Extract the (x, y) coordinate from the center of the cell holding the provided text.  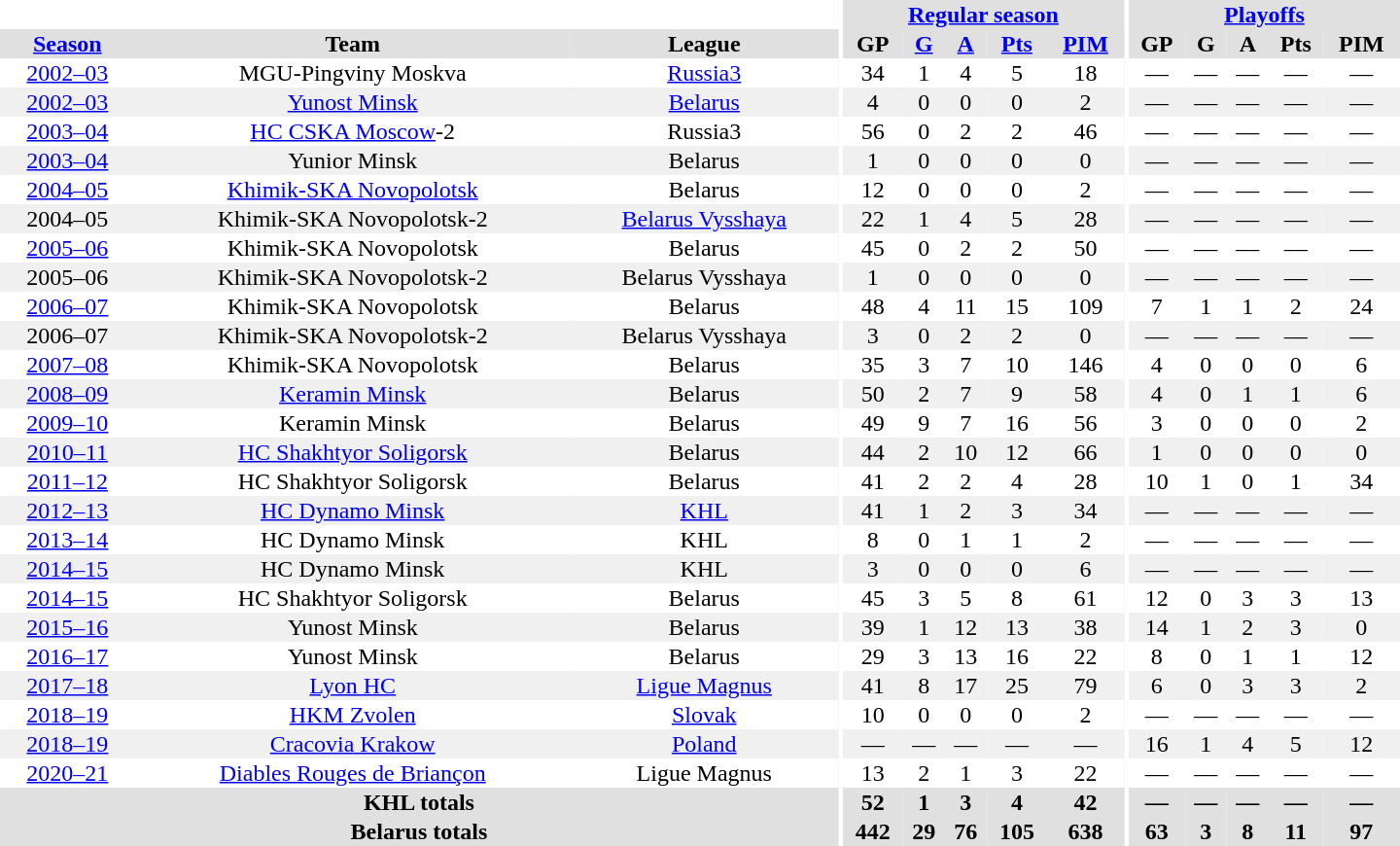
442 (873, 831)
2008–09 (68, 394)
Poland (704, 744)
146 (1085, 365)
2012–13 (68, 511)
46 (1085, 131)
Cracovia Krakow (353, 744)
76 (966, 831)
KHL totals (419, 802)
Regular season (984, 15)
52 (873, 802)
Belarus totals (419, 831)
2010–11 (68, 452)
Diables Rouges de Briançon (353, 773)
Slovak (704, 715)
2011–12 (68, 481)
HKM Zvolen (353, 715)
79 (1085, 686)
2020–21 (68, 773)
48 (873, 306)
2007–08 (68, 365)
66 (1085, 452)
Season (68, 44)
Playoffs (1264, 15)
105 (1017, 831)
49 (873, 423)
18 (1085, 73)
63 (1157, 831)
HC CSKA Moscow-2 (353, 131)
58 (1085, 394)
25 (1017, 686)
2015–16 (68, 627)
14 (1157, 627)
2017–18 (68, 686)
44 (873, 452)
24 (1361, 306)
League (704, 44)
Team (353, 44)
2013–14 (68, 540)
97 (1361, 831)
17 (966, 686)
109 (1085, 306)
MGU-Pingviny Moskva (353, 73)
39 (873, 627)
15 (1017, 306)
2016–17 (68, 656)
2009–10 (68, 423)
638 (1085, 831)
42 (1085, 802)
35 (873, 365)
Yunior Minsk (353, 160)
38 (1085, 627)
61 (1085, 598)
Lyon HC (353, 686)
